Provide the (x, y) coordinate of the cell's center where the given text is located.  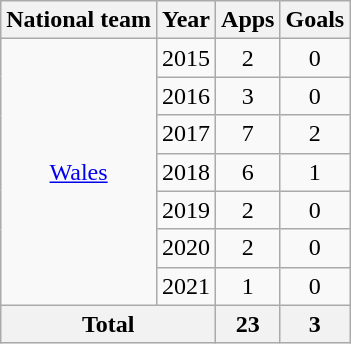
7 (248, 134)
2020 (186, 248)
2016 (186, 96)
Wales (79, 172)
6 (248, 172)
Year (186, 20)
23 (248, 324)
2018 (186, 172)
National team (79, 20)
2015 (186, 58)
Goals (315, 20)
2021 (186, 286)
2019 (186, 210)
2017 (186, 134)
Total (108, 324)
Apps (248, 20)
